Return the [x, y] coordinate for the center point of the cell that contains the specified text.  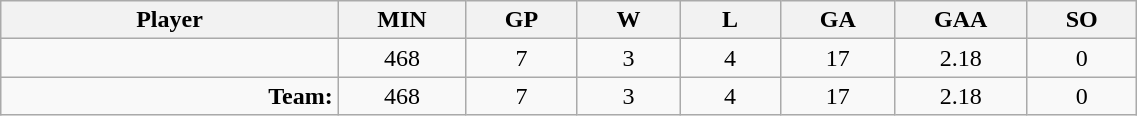
W [628, 20]
L [730, 20]
Team: [170, 96]
SO [1081, 20]
GA [838, 20]
MIN [402, 20]
GP [522, 20]
Player [170, 20]
GAA [961, 20]
